Capture the cell that displays the provided text and extract its [X, Y] central coordinate. 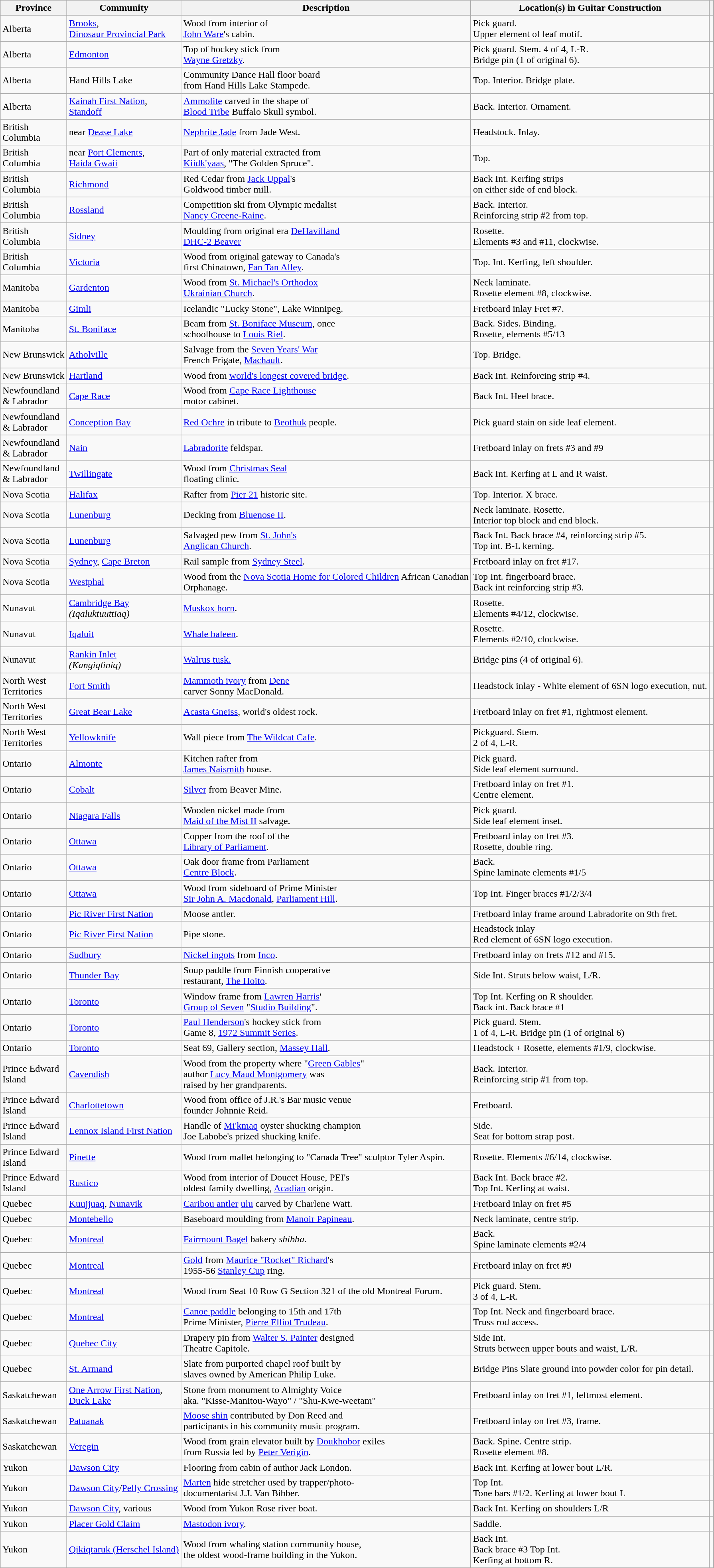
Saddle. [590, 1524]
Edmonton [124, 54]
One Arrow First Nation,Duck Lake [124, 1395]
Wood from the property where "Green Gables"author Lucy Maud Montgomery wasraised by her grandparents. [326, 1074]
Fretboard. [590, 1105]
Handle of Mi'kmaq oyster shucking championJoe Labobe's prized shucking knife. [326, 1131]
Back Int. Kerfing at L and R waist. [590, 474]
Slate from purported chapel roof built byslaves owned by American Philip Luke. [326, 1369]
Hartland [124, 376]
Caribou antler ulu carved by Charlene Watt. [326, 1204]
Salvage from the Seven Years' WarFrench Frigate, Machault. [326, 355]
Red Cedar from Jack Uppal'sGoldwood timber mill. [326, 184]
Rosette.Elements #4/12, clockwise. [590, 608]
Canoe paddle belonging to 15th and 17thPrime Minister, Pierre Elliot Trudeau. [326, 1317]
Twillingate [124, 474]
Dawson City [124, 1468]
Top Int. Finger braces #1/2/3/4 [590, 893]
Montebello [124, 1219]
Westphal [124, 582]
Cambridge Bay(Iqaluktuuttiaq) [124, 608]
Veregin [124, 1446]
Description [326, 8]
Yellowknife [124, 738]
Icelandic "Lucky Stone", Lake Winnipeg. [326, 308]
Kitchen rafter fromJames Naismith house. [326, 764]
Mammoth ivory from Denecarver Sonny MacDonald. [326, 686]
near Port Clements,Haida Gwaii [124, 158]
Ammolite carved in the shape ofBlood Tribe Buffalo Skull symbol. [326, 106]
Dawson City/Pelly Crossing [124, 1488]
Wooden nickel made fromMaid of the Mist II salvage. [326, 816]
Salvaged pew from St. John'sAnglican Church. [326, 541]
Sudbury [124, 955]
Flooring from cabin of author Jack London. [326, 1468]
Walrus tusk. [326, 659]
Fretboard inlay on fret #9 [590, 1265]
Cape Race [124, 396]
Top Int. fingerboard brace.Back int reinforcing strip #3. [590, 582]
Wood from Christmas Sealfloating clinic. [326, 474]
Sidney [124, 236]
Wood from whaling station community house,the oldest wood-frame building in the Yukon. [326, 1550]
Wood from Yukon Rose river boat. [326, 1509]
Fretboard inlay on fret #5 [590, 1204]
Brooks,Dinosaur Provincial Park [124, 29]
Pipe stone. [326, 935]
Top Int.Tone bars #1/2. Kerfing at lower bout L [590, 1488]
Top. Int. Kerfing, left shoulder. [590, 262]
Kuujjuaq, Nunavik [124, 1204]
Qikiqtaruk (Herschel Island) [124, 1550]
Almonte [124, 764]
Back Int. Kerfing stripson either side of end block. [590, 184]
Province [34, 8]
Moose shin contributed by Don Reed andparticipants in his community music program. [326, 1421]
Back Int. Back brace #2.Top Int. Kerfing at waist. [590, 1183]
Victoria [124, 262]
Headstock inlayRed element of 6SN logo execution. [590, 935]
Rail sample from Sydney Steel. [326, 561]
Back Int. Reinforcing strip #4. [590, 376]
Rosette.Elements #3 and #11, clockwise. [590, 236]
Rossland [124, 210]
Back. Interior.Reinforcing strip #1 from top. [590, 1074]
Patuanak [124, 1421]
Fort Smith [124, 686]
Rafter from Pier 21 historic site. [326, 494]
Fretboard inlay on fret #1, leftmost element. [590, 1395]
Pick guard. Stem.3 of 4, L-R. [590, 1291]
Wood from office of J.R.'s Bar music venuefounder Johnnie Reid. [326, 1105]
St. Armand [124, 1369]
Back. Interior.Reinforcing strip #2 from top. [590, 210]
Back. Interior. Ornament. [590, 106]
Cavendish [124, 1074]
St. Boniface [124, 329]
Fretboard inlay on fret #3.Rosette, double ring. [590, 841]
Pinette [124, 1157]
Nephrite Jade from Jade West. [326, 132]
Community Dance Hall floor boardfrom Hand Hills Lake Stampede. [326, 81]
Wood from mallet belonging to "Canada Tree" sculptor Tyler Aspin. [326, 1157]
Back Int. Heel brace. [590, 396]
Wood from Cape Race Lighthousemotor cabinet. [326, 396]
Beam from St. Boniface Museum, onceschoolhouse to Louis Riel. [326, 329]
Neck laminate.Rosette element #8, clockwise. [590, 288]
Fretboard inlay on frets #3 and #9 [590, 448]
Competition ski from Olympic medalistNancy Greene-Raine. [326, 210]
Fretboard inlay frame around Labradorite on 9th fret. [590, 914]
Window frame from Lawren Harris'Group of Seven "Studio Building". [326, 1001]
Wood from world's longest covered bridge. [326, 376]
Back.Spine laminate elements #1/5 [590, 868]
Wood from grain elevator built by Doukhobor exilesfrom Russia led by Peter Verigin. [326, 1446]
Decking from Bluenose II. [326, 515]
Wood from Seat 10 Row G Section 321 of the old Montreal Forum. [326, 1291]
Muskox horn. [326, 608]
Halifax [124, 494]
Headstock + Rosette, elements #1/9, clockwise. [590, 1048]
Baseboard moulding from Manoir Papineau. [326, 1219]
Moose antler. [326, 914]
Fretboard inlay Fret #7. [590, 308]
Gimli [124, 308]
Gardenton [124, 288]
Placer Gold Claim [124, 1524]
Wood from St. Michael's OrthodoxUkrainian Church. [326, 288]
Atholville [124, 355]
Rustico [124, 1183]
Neck laminate, centre strip. [590, 1219]
Quebec City [124, 1343]
Pickguard. Stem.2 of 4, L-R. [590, 738]
Fretboard inlay on fret #17. [590, 561]
Acasta Gneiss, world's oldest rock. [326, 712]
Back Int. Kerfing on shoulders L/R [590, 1509]
Dawson City, various [124, 1509]
Niagara Falls [124, 816]
Moulding from original era DeHavillandDHC-2 Beaver [326, 236]
Back. Sides. Binding.Rosette, elements #5/13 [590, 329]
Rankin Inlet(Kangiqliniq) [124, 659]
Top of hockey stick fromWayne Gretzky. [326, 54]
Gold from Maurice "Rocket" Richard's1955-56 Stanley Cup ring. [326, 1265]
Wood from interior ofJohn Ware's cabin. [326, 29]
Kainah First Nation,Standoff [124, 106]
Whale baleen. [326, 634]
Wood from sideboard of Prime MinisterSir John A. Macdonald, Parliament Hill. [326, 893]
Paul Henderson's hockey stick fromGame 8, 1972 Summit Series. [326, 1027]
Rosette.Elements #2/10, clockwise. [590, 634]
Sydney, Cape Breton [124, 561]
Top. Interior. X brace. [590, 494]
Wood from the Nova Scotia Home for Colored Children African CanadianOrphanage. [326, 582]
Conception Bay [124, 422]
Lennox Island First Nation [124, 1131]
Charlottetown [124, 1105]
Oak door frame from ParliamentCentre Block. [326, 868]
Mastodon ivory. [326, 1524]
Top. [590, 158]
Soup paddle from Finnish cooperativerestaurant, The Hoito. [326, 975]
Neck laminate. Rosette.Interior top block and end block. [590, 515]
Bridge Pins Slate ground into powder color for pin detail. [590, 1369]
Fretboard inlay on frets #12 and #15. [590, 955]
Richmond [124, 184]
Pick guard.Upper element of leaf motif. [590, 29]
Headstock inlay - White element of 6SN logo execution, nut. [590, 686]
Red Ochre in tribute to Beothuk people. [326, 422]
Pick guard.Side leaf element surround. [590, 764]
Copper from the roof of theLibrary of Parliament. [326, 841]
Wood from original gateway to Canada'sfirst Chinatown, Fan Tan Alley. [326, 262]
Top Int. Neck and fingerboard brace.Truss rod access. [590, 1317]
Side.Seat for bottom strap post. [590, 1131]
Stone from monument to Almighty Voiceaka. "Kisse-Manitou-Wayo" / "Shu-Kwe-weetam" [326, 1395]
Wood from interior of Doucet House, PEI'soldest family dwelling, Acadian origin. [326, 1183]
Side Int.Struts between upper bouts and waist, L/R. [590, 1343]
Pick guard.Side leaf element inset. [590, 816]
Back Int. Kerfing at lower bout L/R. [590, 1468]
Fretboard inlay on fret #3, frame. [590, 1421]
Top. Interior. Bridge plate. [590, 81]
Fretboard inlay on fret #1, rightmost element. [590, 712]
Nain [124, 448]
Back.Spine laminate elements #2/4 [590, 1239]
Hand Hills Lake [124, 81]
Marten hide stretcher used by trapper/photo-documentarist J.J. Van Bibber. [326, 1488]
Community [124, 8]
Silver from Beaver Mine. [326, 789]
Side Int. Struts below waist, L/R. [590, 975]
Seat 69, Gallery section, Massey Hall. [326, 1048]
Back. Spine. Centre strip.Rosette element #8. [590, 1446]
Back Int. Back brace #4, reinforcing strip #5.Top int. B-L kerning. [590, 541]
Fairmount Bagel bakery shibba. [326, 1239]
Bridge pins (4 of original 6). [590, 659]
Great Bear Lake [124, 712]
Thunder Bay [124, 975]
Top. Bridge. [590, 355]
Location(s) in Guitar Construction [590, 8]
Iqaluit [124, 634]
Nickel ingots from Inco. [326, 955]
Pick guard. Stem.1 of 4, L-R. Bridge pin (1 of original 6) [590, 1027]
Headstock. Inlay. [590, 132]
Back Int.Back brace #3 Top Int.Kerfing at bottom R. [590, 1550]
Drapery pin from Walter S. Painter designedTheatre Capitole. [326, 1343]
Labradorite feldspar. [326, 448]
Wall piece from The Wildcat Cafe. [326, 738]
Top Int. Kerfing on R shoulder.Back int. Back brace #1 [590, 1001]
Part of only material extracted fromKiidk'yaas, "The Golden Spruce". [326, 158]
Cobalt [124, 789]
Pick guard stain on side leaf element. [590, 422]
Rosette. Elements #6/14, clockwise. [590, 1157]
near Dease Lake [124, 132]
Fretboard inlay on fret #1.Centre element. [590, 789]
Pick guard. Stem. 4 of 4, L-R.Bridge pin (1 of original 6). [590, 54]
